Scan for the cell matching the given text and deliver its (X, Y) coordinate at center. 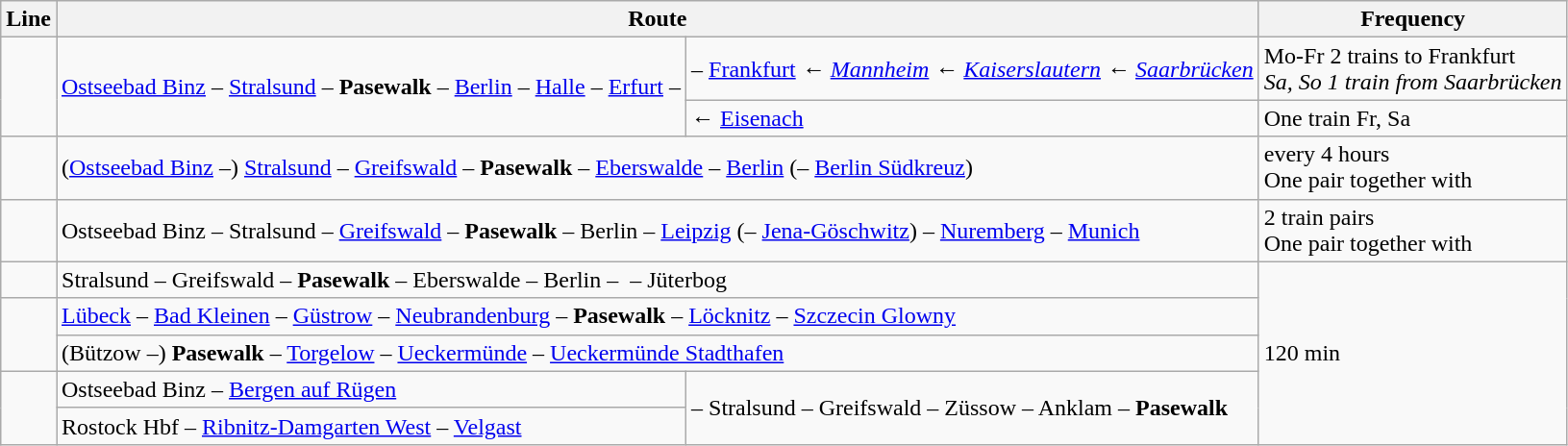
Lübeck – Bad Kleinen – Güstrow – Neubrandenburg – Pasewalk – Löcknitz – Szczecin Glowny (658, 316)
← Eisenach (973, 118)
Ostseebad Binz – Bergen auf Rügen (371, 389)
Ostseebad Binz – Stralsund – Pasewalk – Berlin – Halle – Erfurt – (371, 87)
– Frankfurt ← Mannheim ← Kaiserslautern ← Saarbrücken (973, 69)
120 min (1413, 353)
2 train pairsOne pair together with (1413, 231)
Route (658, 19)
One train Fr, Sa (1413, 118)
(Bützow –) Pasewalk – Torgelow – Ueckermünde – Ueckermünde Stadthafen (658, 353)
Ostseebad Binz – Stralsund – Greifswald – Pasewalk – Berlin – Leipzig (– Jena-Göschwitz) – Nuremberg – Munich (658, 231)
(Ostseebad Binz –) Stralsund – Greifswald – Pasewalk – Eberswalde – Berlin (– Berlin Südkreuz) (658, 167)
every 4 hoursOne pair together with (1413, 167)
Rostock Hbf – Ribnitz-Damgarten West – Velgast (371, 426)
Frequency (1413, 19)
Stralsund – Greifswald – Pasewalk – Eberswalde – Berlin – – Jüterbog (658, 280)
Mo-Fr 2 trains to FrankfurtSa, So 1 train from Saarbrücken (1413, 69)
Line (29, 19)
– Stralsund – Greifswald – Züssow – Anklam – Pasewalk (973, 408)
